For the text-containing cell, return its midpoint in [x, y] coordinate format. 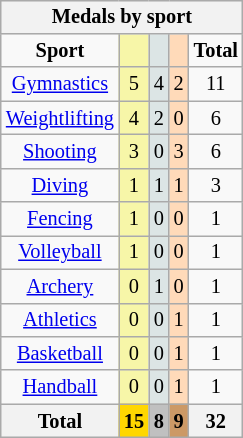
15 [134, 421]
Volleyball [60, 253]
32 [216, 421]
9 [179, 421]
Archery [60, 286]
Handball [60, 387]
8 [159, 421]
Gymnastics [60, 84]
Fencing [60, 219]
Shooting [60, 152]
11 [216, 84]
Athletics [60, 320]
5 [134, 84]
Diving [60, 185]
Sport [60, 51]
Basketball [60, 354]
Medals by sport [122, 17]
Weightlifting [60, 118]
